Determine the (X, Y) coordinate at the center of the cell enclosing the given text.  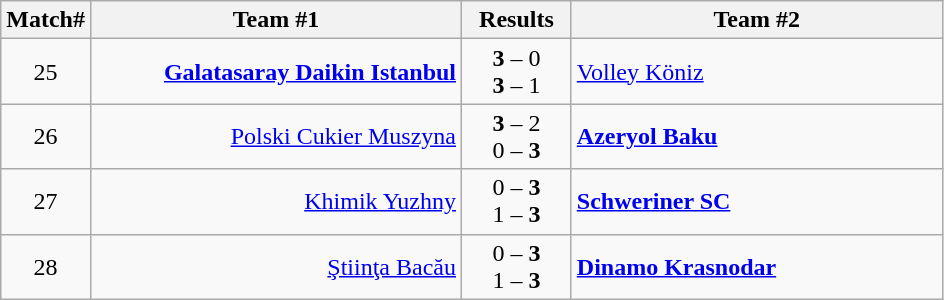
3 – 0 3 – 1 (517, 72)
Volley Köniz (756, 72)
Match# (46, 20)
Khimik Yuzhny (276, 202)
Team #2 (756, 20)
Dinamo Krasnodar (756, 266)
28 (46, 266)
Polski Cukier Muszyna (276, 136)
27 (46, 202)
3 – 2 0 – 3 (517, 136)
25 (46, 72)
Team #1 (276, 20)
Azeryol Baku (756, 136)
26 (46, 136)
Schweriner SC (756, 202)
Results (517, 20)
Ştiinţa Bacău (276, 266)
Galatasaray Daikin Istanbul (276, 72)
